Capture the cell that displays the provided text and extract its (x, y) central coordinate. 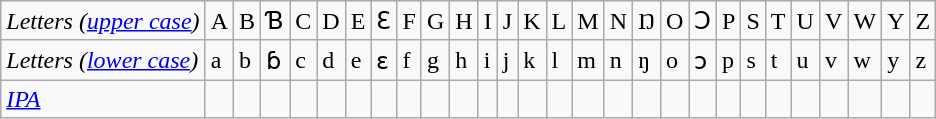
I (488, 21)
N (618, 21)
E (358, 21)
L (559, 21)
h (464, 60)
g (435, 60)
s (753, 60)
U (805, 21)
m (588, 60)
d (331, 60)
v (833, 60)
ɓ (276, 60)
IPA (103, 99)
C (304, 21)
i (488, 60)
w (865, 60)
J (507, 21)
k (532, 60)
Y (896, 21)
D (331, 21)
ɛ (384, 60)
Z (923, 21)
y (896, 60)
o (675, 60)
z (923, 60)
n (618, 60)
p (728, 60)
W (865, 21)
u (805, 60)
M (588, 21)
f (409, 60)
F (409, 21)
Ɓ (276, 21)
T (778, 21)
Ɛ (384, 21)
K (532, 21)
H (464, 21)
O (675, 21)
b (248, 60)
P (728, 21)
j (507, 60)
Ŋ (647, 21)
ŋ (647, 60)
Letters (upper case) (103, 21)
V (833, 21)
Ɔ (703, 21)
B (248, 21)
c (304, 60)
G (435, 21)
ɔ (703, 60)
S (753, 21)
Letters (lower case) (103, 60)
t (778, 60)
a (219, 60)
A (219, 21)
e (358, 60)
l (559, 60)
